Determine the [x, y] coordinate at the center of the cell enclosing the given text.  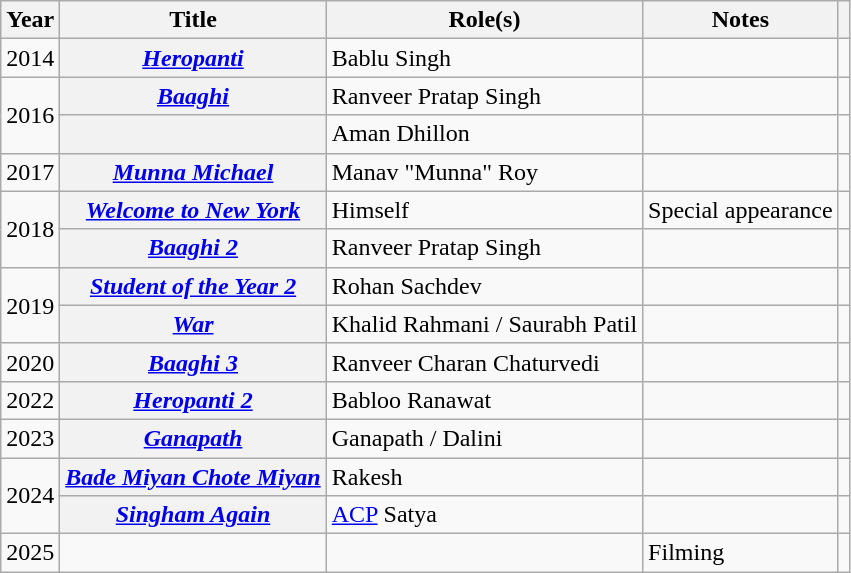
Filming [741, 553]
Ganapath / Dalini [484, 438]
2014 [30, 58]
Bablu Singh [484, 58]
Heropanti [193, 58]
Khalid Rahmani / Saurabh Patil [484, 324]
Notes [741, 20]
Welcome to New York [193, 210]
2023 [30, 438]
Year [30, 20]
Baaghi 2 [193, 248]
Manav "Munna" Roy [484, 172]
Baaghi 3 [193, 362]
Title [193, 20]
2017 [30, 172]
2024 [30, 496]
Himself [484, 210]
Babloo Ranawat [484, 400]
Ganapath [193, 438]
War [193, 324]
Student of the Year 2 [193, 286]
Aman Dhillon [484, 134]
Munna Michael [193, 172]
2016 [30, 115]
Baaghi [193, 96]
2022 [30, 400]
Singham Again [193, 515]
Role(s) [484, 20]
2020 [30, 362]
ACP Satya [484, 515]
2019 [30, 305]
2025 [30, 553]
Rakesh [484, 477]
Bade Miyan Chote Miyan [193, 477]
Heropanti 2 [193, 400]
Rohan Sachdev [484, 286]
2018 [30, 229]
Ranveer Charan Chaturvedi [484, 362]
Special appearance [741, 210]
